Output the (x, y) coordinate of the center of the cell containing the given text.  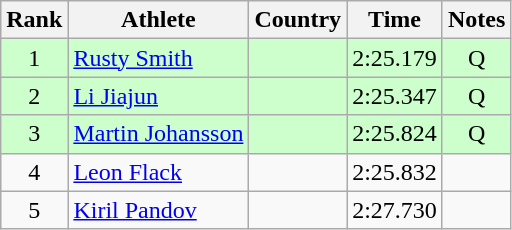
2:25.832 (395, 172)
Rusty Smith (158, 58)
Leon Flack (158, 172)
4 (34, 172)
2:25.179 (395, 58)
Time (395, 20)
Li Jiajun (158, 96)
Country (298, 20)
2 (34, 96)
3 (34, 134)
5 (34, 210)
2:25.347 (395, 96)
1 (34, 58)
Rank (34, 20)
Martin Johansson (158, 134)
2:27.730 (395, 210)
Kiril Pandov (158, 210)
Notes (476, 20)
Athlete (158, 20)
2:25.824 (395, 134)
